Pinpoint the cell where the given text exists, returning its [x, y] midpoint coordinate. 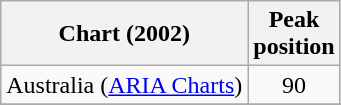
Peakposition [294, 34]
Chart (2002) [124, 34]
90 [294, 85]
Australia (ARIA Charts) [124, 85]
